Return [x, y] of the center of cell containing provided text 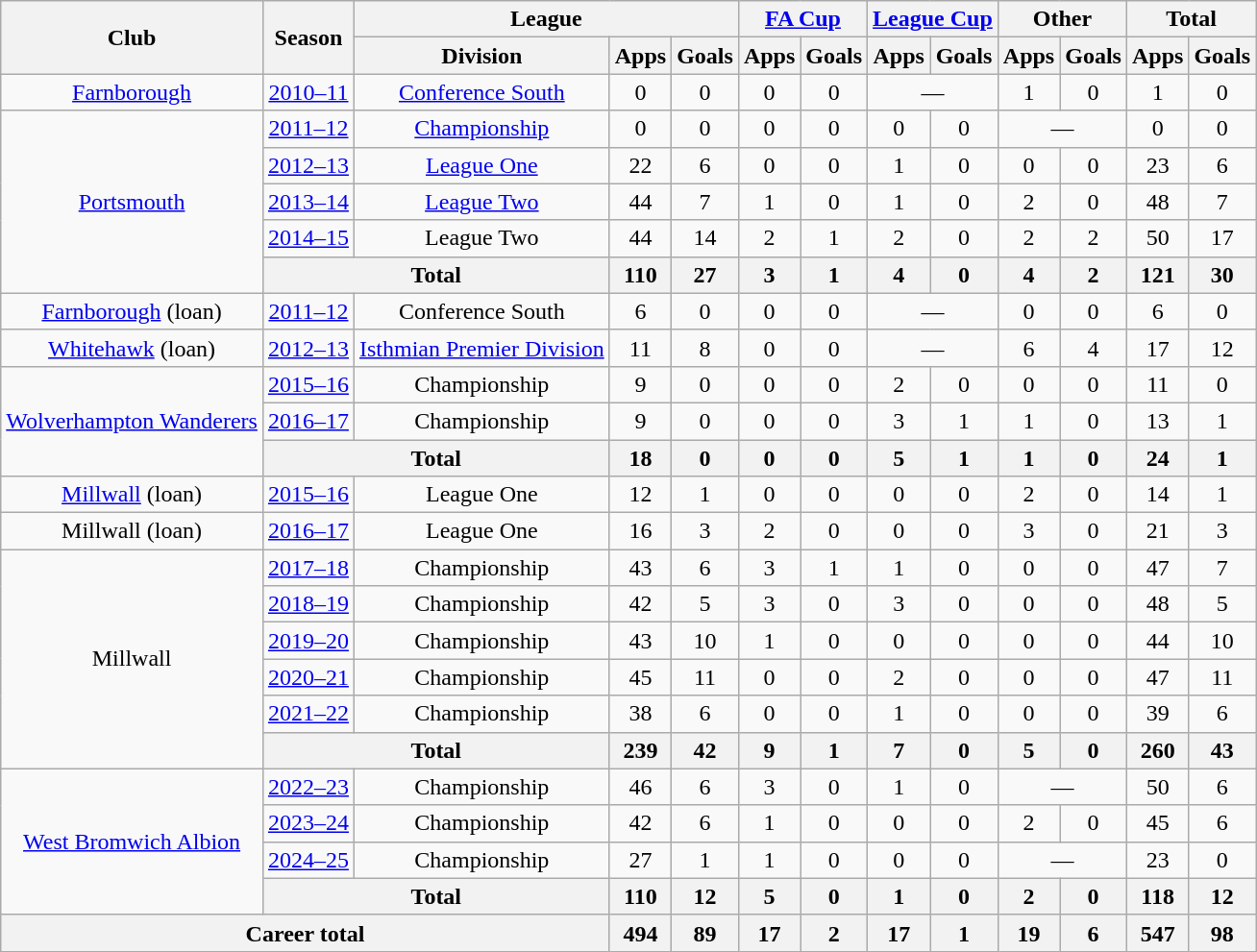
38 [640, 714]
16 [640, 531]
Farnborough (loan) [133, 311]
2023–24 [308, 823]
89 [705, 933]
30 [1222, 275]
Whitehawk (loan) [133, 348]
Club [133, 37]
39 [1157, 714]
260 [1157, 750]
2017–18 [308, 568]
547 [1157, 933]
19 [1028, 933]
Portsmouth [133, 202]
2014–15 [308, 238]
League [546, 19]
8 [705, 348]
2022–23 [308, 787]
22 [640, 165]
2019–20 [308, 641]
Farnborough [133, 92]
13 [1157, 421]
2021–22 [308, 714]
18 [640, 458]
2018–19 [308, 604]
2013–14 [308, 202]
Other [1062, 19]
98 [1222, 933]
2020–21 [308, 677]
Millwall [133, 659]
Isthmian Premier Division [481, 348]
21 [1157, 531]
121 [1157, 275]
118 [1157, 896]
Season [308, 37]
Career total [306, 933]
2024–25 [308, 860]
239 [640, 750]
Wolverhampton Wanderers [133, 421]
FA Cup [802, 19]
West Bromwich Albion [133, 842]
46 [640, 787]
League Cup [933, 19]
24 [1157, 458]
Division [481, 56]
2010–11 [308, 92]
494 [640, 933]
